Search for the cell housing the specified text and yield its (x, y) center coordinate. 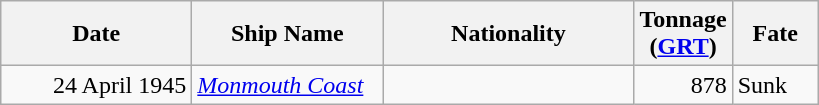
878 (683, 85)
Fate (775, 34)
Ship Name (288, 34)
Nationality (508, 34)
Date (96, 34)
Sunk (775, 85)
24 April 1945 (96, 85)
Tonnage (GRT) (683, 34)
Monmouth Coast (288, 85)
